Determine the (X, Y) coordinate at the center of the cell enclosing the given text.  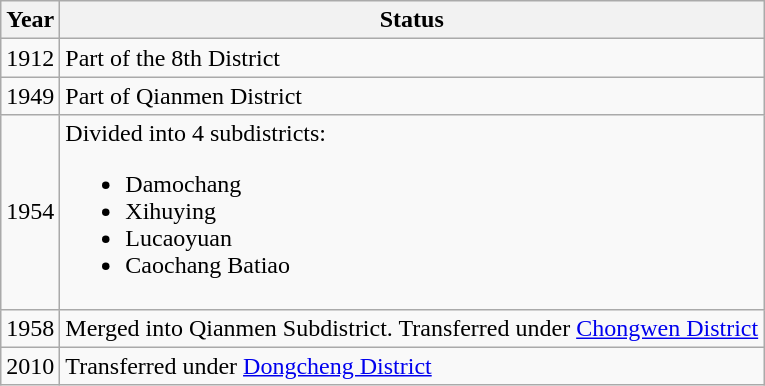
1958 (30, 328)
Divided into 4 subdistricts:DamochangXihuyingLucaoyuanCaochang Batiao (412, 212)
Part of Qianmen District (412, 96)
1912 (30, 58)
Status (412, 20)
2010 (30, 366)
Year (30, 20)
Part of the 8th District (412, 58)
1949 (30, 96)
Merged into Qianmen Subdistrict. Transferred under Chongwen District (412, 328)
1954 (30, 212)
Transferred under Dongcheng District (412, 366)
